From the cell containing the given text, extract its center point as [x, y] coordinate. 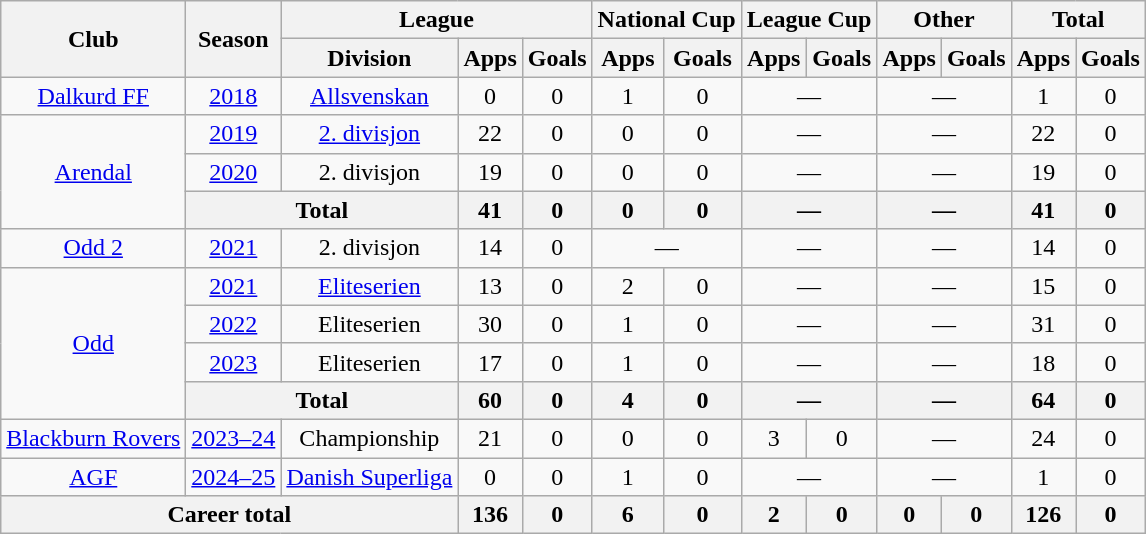
Allsvenskan [370, 96]
National Cup [666, 20]
4 [628, 400]
League Cup [809, 20]
30 [490, 324]
Odd [94, 343]
15 [1043, 286]
Dalkurd FF [94, 96]
2022 [234, 324]
18 [1043, 362]
2024–25 [234, 477]
2019 [234, 134]
2018 [234, 96]
Danish Superliga [370, 477]
League [436, 20]
2023 [234, 362]
2023–24 [234, 438]
AGF [94, 477]
Arendal [94, 172]
13 [490, 286]
Season [234, 39]
Career total [230, 515]
Other [944, 20]
31 [1043, 324]
3 [774, 438]
Club [94, 39]
64 [1043, 400]
6 [628, 515]
136 [490, 515]
17 [490, 362]
Odd 2 [94, 248]
126 [1043, 515]
Blackburn Rovers [94, 438]
Division [370, 58]
60 [490, 400]
Championship [370, 438]
24 [1043, 438]
2020 [234, 172]
21 [490, 438]
